Determine the [X, Y] coordinate at the center of the cell enclosing the given text.  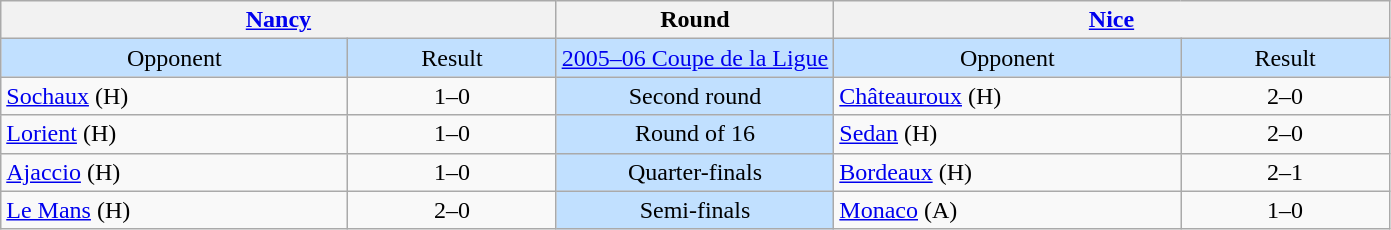
Le Mans (H) [174, 210]
Nice [1112, 20]
Second round [695, 96]
Sedan (H) [1008, 134]
2–1 [1285, 172]
Ajaccio (H) [174, 172]
Nancy [278, 20]
Bordeaux (H) [1008, 172]
Lorient (H) [174, 134]
Sochaux (H) [174, 96]
Châteauroux (H) [1008, 96]
Semi-finals [695, 210]
Quarter-finals [695, 172]
Monaco (A) [1008, 210]
2005–06 Coupe de la Ligue [695, 58]
Round of 16 [695, 134]
Round [695, 20]
